Provide the [x, y] coordinate of the cell's center where the given text is located.  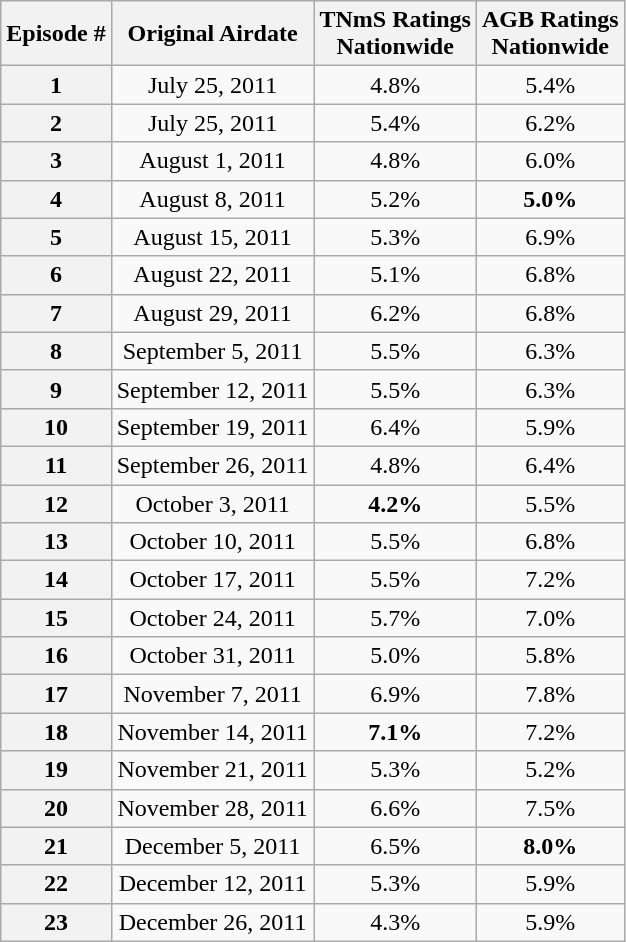
November 14, 2011 [212, 732]
September 12, 2011 [212, 389]
December 26, 2011 [212, 922]
TNmS RatingsNationwide [395, 34]
1 [56, 85]
10 [56, 427]
7.1% [395, 732]
September 26, 2011 [212, 465]
4.2% [395, 503]
22 [56, 884]
September 19, 2011 [212, 427]
14 [56, 580]
December 12, 2011 [212, 884]
9 [56, 389]
5.1% [395, 275]
6.5% [395, 846]
15 [56, 618]
October 17, 2011 [212, 580]
5.7% [395, 618]
4 [56, 199]
October 31, 2011 [212, 656]
13 [56, 542]
December 5, 2011 [212, 846]
8.0% [550, 846]
6 [56, 275]
17 [56, 694]
18 [56, 732]
7.0% [550, 618]
August 15, 2011 [212, 237]
October 3, 2011 [212, 503]
November 28, 2011 [212, 808]
6.0% [550, 161]
August 1, 2011 [212, 161]
October 24, 2011 [212, 618]
23 [56, 922]
AGB RatingsNationwide [550, 34]
11 [56, 465]
12 [56, 503]
21 [56, 846]
5 [56, 237]
5.8% [550, 656]
November 7, 2011 [212, 694]
4.3% [395, 922]
Original Airdate [212, 34]
16 [56, 656]
20 [56, 808]
2 [56, 123]
August 22, 2011 [212, 275]
September 5, 2011 [212, 351]
August 29, 2011 [212, 313]
6.6% [395, 808]
October 10, 2011 [212, 542]
Episode # [56, 34]
8 [56, 351]
7.5% [550, 808]
November 21, 2011 [212, 770]
7 [56, 313]
19 [56, 770]
7.8% [550, 694]
3 [56, 161]
August 8, 2011 [212, 199]
